Provide the [X, Y] coordinate of the cell's center where the given text is located.  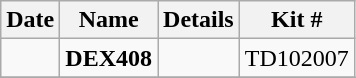
Details [199, 20]
Kit # [296, 20]
TD102007 [296, 58]
DEX408 [109, 58]
Date [30, 20]
Name [109, 20]
